Extract the [x, y] coordinate from the center of the cell holding the provided text.  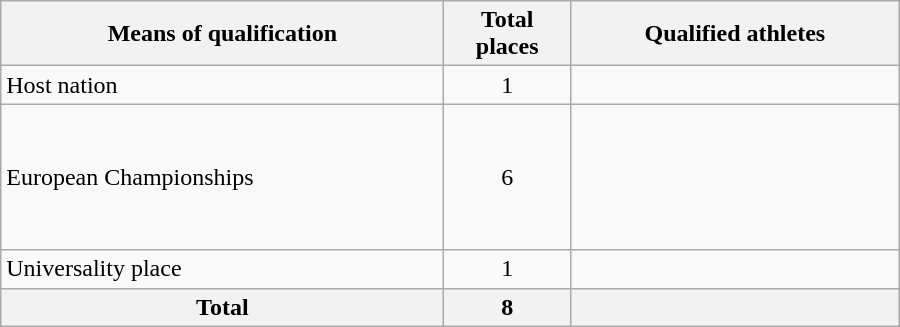
Qualified athletes [734, 34]
6 [507, 177]
Host nation [222, 85]
8 [507, 307]
European Championships [222, 177]
Totalplaces [507, 34]
Means of qualification [222, 34]
Universality place [222, 269]
Total [222, 307]
